Search for the cell housing the specified text and yield its [X, Y] center coordinate. 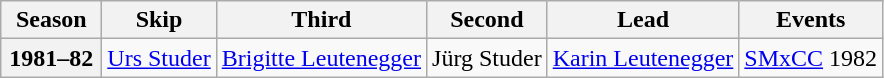
Third [321, 20]
Karin Leutenegger [643, 58]
Events [811, 20]
SMxCC 1982 [811, 58]
Jürg Studer [488, 58]
1981–82 [52, 58]
Season [52, 20]
Urs Studer [159, 58]
Lead [643, 20]
Second [488, 20]
Skip [159, 20]
Brigitte Leutenegger [321, 58]
